Search for the cell housing the specified text and yield its (x, y) center coordinate. 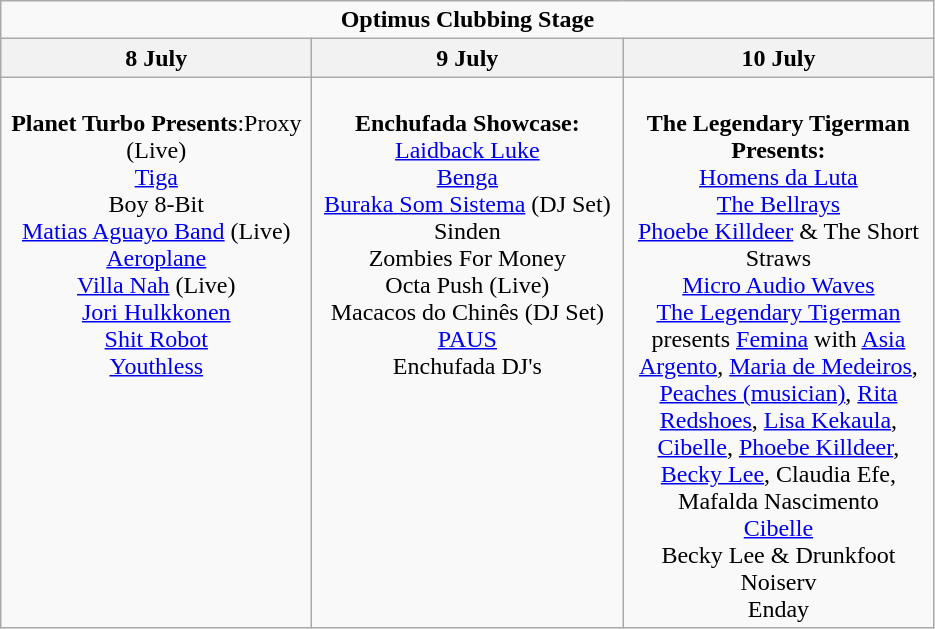
9 July (468, 58)
8 July (156, 58)
Planet Turbo Presents:Proxy (Live)TigaBoy 8-BitMatias Aguayo Band (Live)AeroplaneVilla Nah (Live)Jori HulkkonenShit RobotYouthless (156, 352)
Enchufada Showcase:Laidback LukeBengaBuraka Som Sistema (DJ Set)SindenZombies For MoneyOcta Push (Live)Macacos do Chinês (DJ Set)PAUSEnchufada DJ's (468, 352)
Optimus Clubbing Stage (468, 20)
10 July (778, 58)
